Scan for the cell matching the given text and deliver its (x, y) coordinate at center. 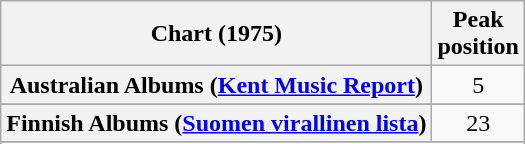
23 (478, 123)
Australian Albums (Kent Music Report) (216, 85)
Chart (1975) (216, 34)
5 (478, 85)
Finnish Albums (Suomen virallinen lista) (216, 123)
Peakposition (478, 34)
